Detect which cell encompasses the target text, then output its (x, y) center coordinate. 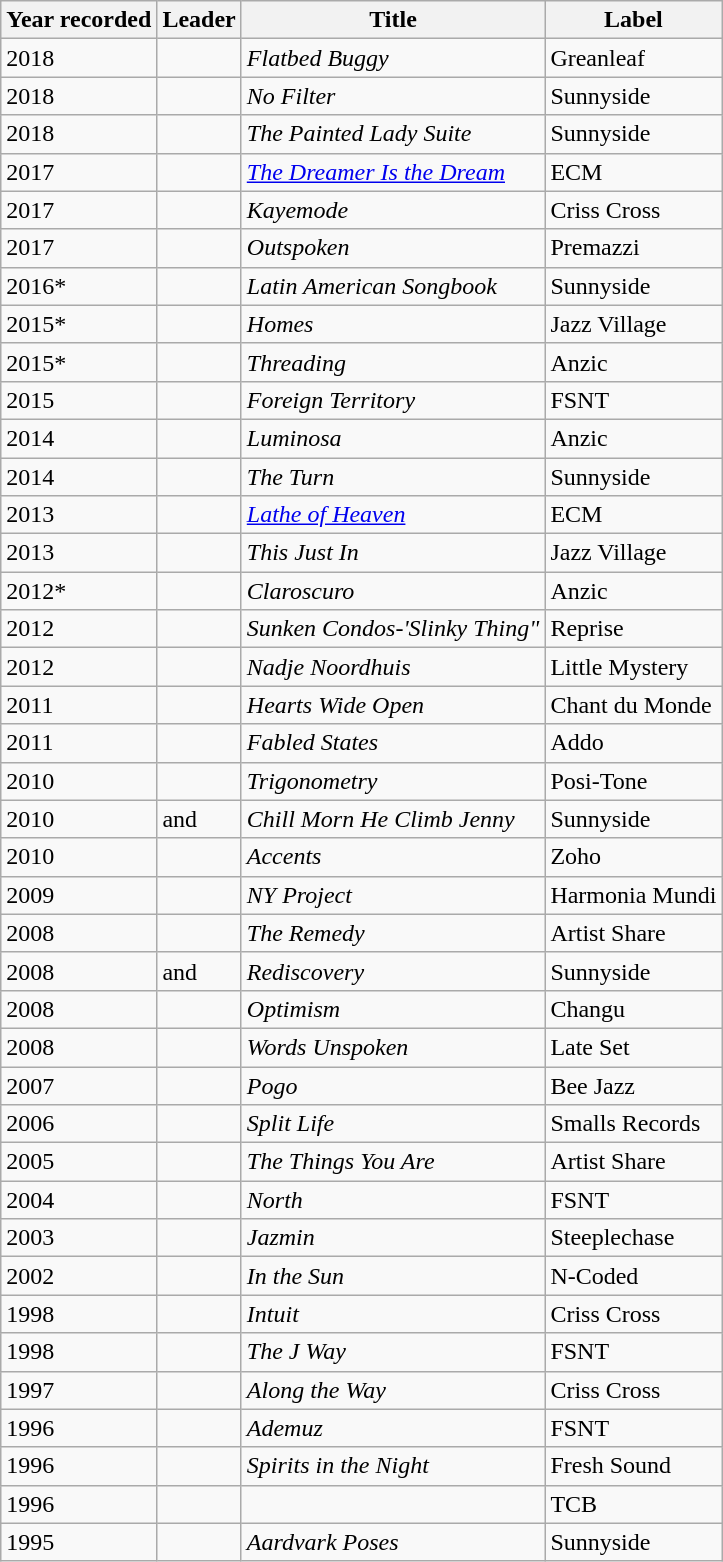
Foreign Territory (393, 400)
Nadje Noordhuis (393, 667)
2004 (79, 1200)
Lathe of Heaven (393, 515)
Bee Jazz (634, 1085)
Threading (393, 362)
Posi-Tone (634, 781)
Addo (634, 743)
Pogo (393, 1085)
Jazmin (393, 1238)
Luminosa (393, 438)
Year recorded (79, 20)
Reprise (634, 629)
Sunken Condos-'Slinky Thing" (393, 629)
Split Life (393, 1124)
Kayemode (393, 210)
2002 (79, 1276)
Leader (199, 20)
Harmonia Mundi (634, 895)
2005 (79, 1162)
NY Project (393, 895)
The Painted Lady Suite (393, 134)
Smalls Records (634, 1124)
N-Coded (634, 1276)
Accents (393, 857)
Changu (634, 1009)
Spirits in the Night (393, 1466)
Intuit (393, 1314)
Latin American Songbook (393, 286)
Fresh Sound (634, 1466)
Steeplechase (634, 1238)
This Just In (393, 553)
Flatbed Buggy (393, 58)
Premazzi (634, 248)
Rediscovery (393, 971)
Little Mystery (634, 667)
2009 (79, 895)
Homes (393, 324)
Optimism (393, 1009)
2003 (79, 1238)
Chant du Monde (634, 705)
TCB (634, 1504)
Greanleaf (634, 58)
Late Set (634, 1047)
In the Sun (393, 1276)
The Turn (393, 477)
2006 (79, 1124)
The Things You Are (393, 1162)
Chill Morn He Climb Jenny (393, 819)
North (393, 1200)
Label (634, 20)
2007 (79, 1085)
Hearts Wide Open (393, 705)
The Remedy (393, 933)
The J Way (393, 1352)
No Filter (393, 96)
The Dreamer Is the Dream (393, 172)
Trigonometry (393, 781)
1997 (79, 1390)
2012* (79, 591)
Words Unspoken (393, 1047)
Fabled States (393, 743)
Zoho (634, 857)
2015 (79, 400)
Title (393, 20)
1995 (79, 1542)
Claroscuro (393, 591)
2016* (79, 286)
Outspoken (393, 248)
Aardvark Poses (393, 1542)
Along the Way (393, 1390)
Ademuz (393, 1428)
